From the cell containing the given text, extract its center point as (x, y) coordinate. 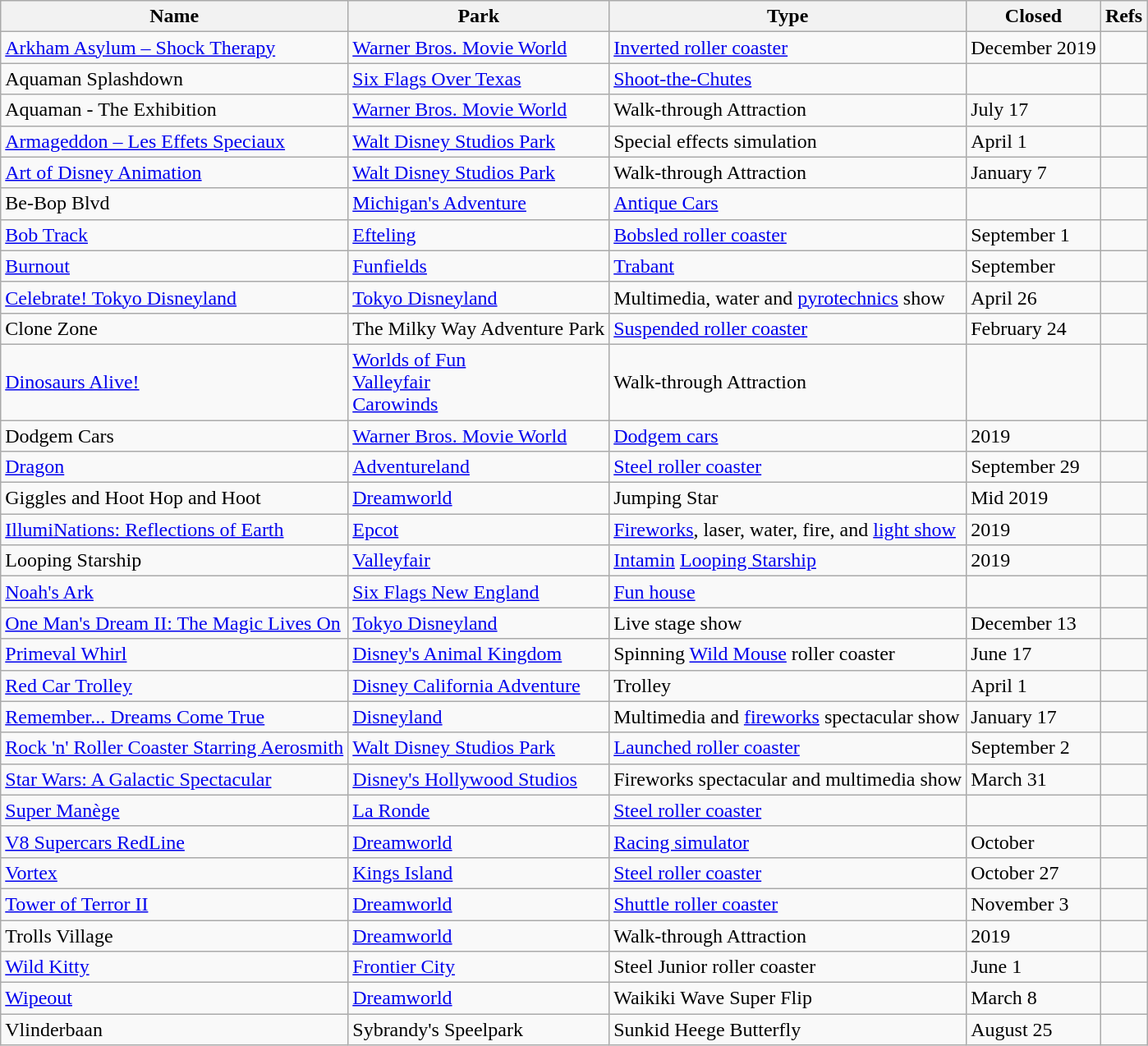
Super Manège (174, 810)
Launched roller coaster (788, 748)
Noah's Ark (174, 592)
Aquaman - The Exhibition (174, 110)
Intamin Looping Starship (788, 561)
Celebrate! Tokyo Disneyland (174, 297)
October (1034, 842)
Trabant (788, 266)
June 17 (1034, 654)
IllumiNations: Reflections of Earth (174, 530)
Disneyland (479, 717)
Six Flags New England (479, 592)
Valleyfair (479, 561)
March 8 (1034, 998)
February 24 (1034, 328)
Red Car Trolley (174, 686)
Dodgem Cars (174, 436)
Armageddon – Les Effets Speciaux (174, 141)
Special effects simulation (788, 141)
Aquaman Splashdown (174, 79)
Park (479, 16)
Multimedia and fireworks spectacular show (788, 717)
Name (174, 16)
Michigan's Adventure (479, 204)
Suspended roller coaster (788, 328)
Mid 2019 (1034, 498)
The Milky Way Adventure Park (479, 328)
Bobsled roller coaster (788, 235)
Clone Zone (174, 328)
Looping Starship (174, 561)
September 29 (1034, 467)
Arkham Asylum – Shock Therapy (174, 48)
July 17 (1034, 110)
September (1034, 266)
Be-Bop Blvd (174, 204)
Worlds of Fun Valleyfair Carowinds (479, 382)
Steel Junior roller coaster (788, 967)
January 17 (1034, 717)
Vortex (174, 873)
Wipeout (174, 998)
Tower of Terror II (174, 904)
Live stage show (788, 623)
Adventureland (479, 467)
Shuttle roller coaster (788, 904)
Star Wars: A Galactic Spectacular (174, 779)
Burnout (174, 266)
October 27 (1034, 873)
Closed (1034, 16)
Efteling (479, 235)
Waikiki Wave Super Flip (788, 998)
La Ronde (479, 810)
Vlinderbaan (174, 1030)
Rock 'n' Roller Coaster Starring Aerosmith (174, 748)
Shoot-the-Chutes (788, 79)
Remember... Dreams Come True (174, 717)
Jumping Star (788, 498)
Dragon (174, 467)
Sybrandy's Speelpark (479, 1030)
Trolley (788, 686)
June 1 (1034, 967)
March 31 (1034, 779)
Dodgem cars (788, 436)
November 3 (1034, 904)
Trolls Village (174, 935)
Frontier City (479, 967)
Fireworks, laser, water, fire, and light show (788, 530)
Fireworks spectacular and multimedia show (788, 779)
August 25 (1034, 1030)
Wild Kitty (174, 967)
Funfields (479, 266)
Bob Track (174, 235)
Antique Cars (788, 204)
Six Flags Over Texas (479, 79)
Art of Disney Animation (174, 172)
Kings Island (479, 873)
Type (788, 16)
Multimedia, water and pyrotechnics show (788, 297)
Inverted roller coaster (788, 48)
September 2 (1034, 748)
December 13 (1034, 623)
Spinning Wild Mouse roller coaster (788, 654)
Dinosaurs Alive! (174, 382)
Racing simulator (788, 842)
Disney's Hollywood Studios (479, 779)
Giggles and Hoot Hop and Hoot (174, 498)
April 26 (1034, 297)
Sunkid Heege Butterfly (788, 1030)
One Man's Dream II: The Magic Lives On (174, 623)
V8 Supercars RedLine (174, 842)
December 2019 (1034, 48)
January 7 (1034, 172)
Fun house (788, 592)
September 1 (1034, 235)
Refs (1123, 16)
Primeval Whirl (174, 654)
Disney's Animal Kingdom (479, 654)
Disney California Adventure (479, 686)
Epcot (479, 530)
